Pinpoint the cell where the given text exists, returning its [x, y] midpoint coordinate. 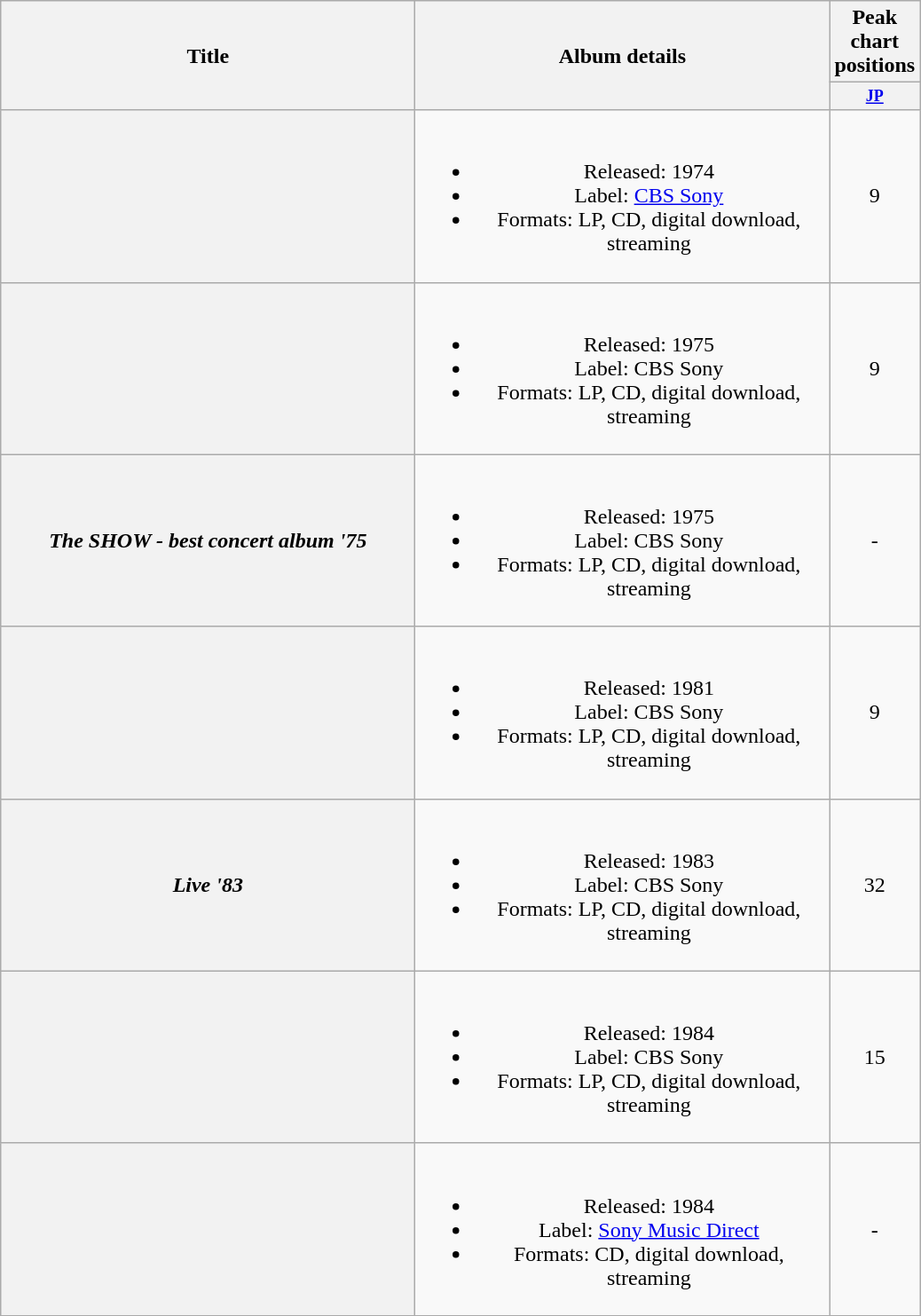
Released: 1974Label: CBS SonyFormats: LP, CD, digital download, streaming [623, 196]
Title [208, 55]
JP [875, 96]
Peak chart positions [875, 42]
Released: 1984Label: Sony Music DirectFormats: CD, digital download, streaming [623, 1229]
Album details [623, 55]
Released: 1983Label: CBS SonyFormats: LP, CD, digital download, streaming [623, 885]
15 [875, 1057]
Released: 1984Label: CBS SonyFormats: LP, CD, digital download, streaming [623, 1057]
32 [875, 885]
Live '83 [208, 885]
Released: 1981Label: CBS SonyFormats: LP, CD, digital download, streaming [623, 713]
The SHOW - best concert album '75 [208, 540]
